From the cell containing the given text, extract its center point as (x, y) coordinate. 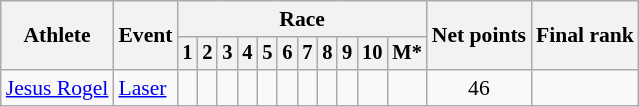
7 (307, 54)
8 (327, 54)
M* (406, 54)
46 (479, 88)
6 (287, 54)
Jesus Rogel (58, 88)
4 (247, 54)
10 (372, 54)
Laser (145, 88)
Final rank (585, 36)
Event (145, 36)
3 (227, 54)
1 (188, 54)
2 (207, 54)
Athlete (58, 36)
Net points (479, 36)
9 (347, 54)
Race (302, 19)
5 (267, 54)
